From the cell containing the given text, extract its center point as (x, y) coordinate. 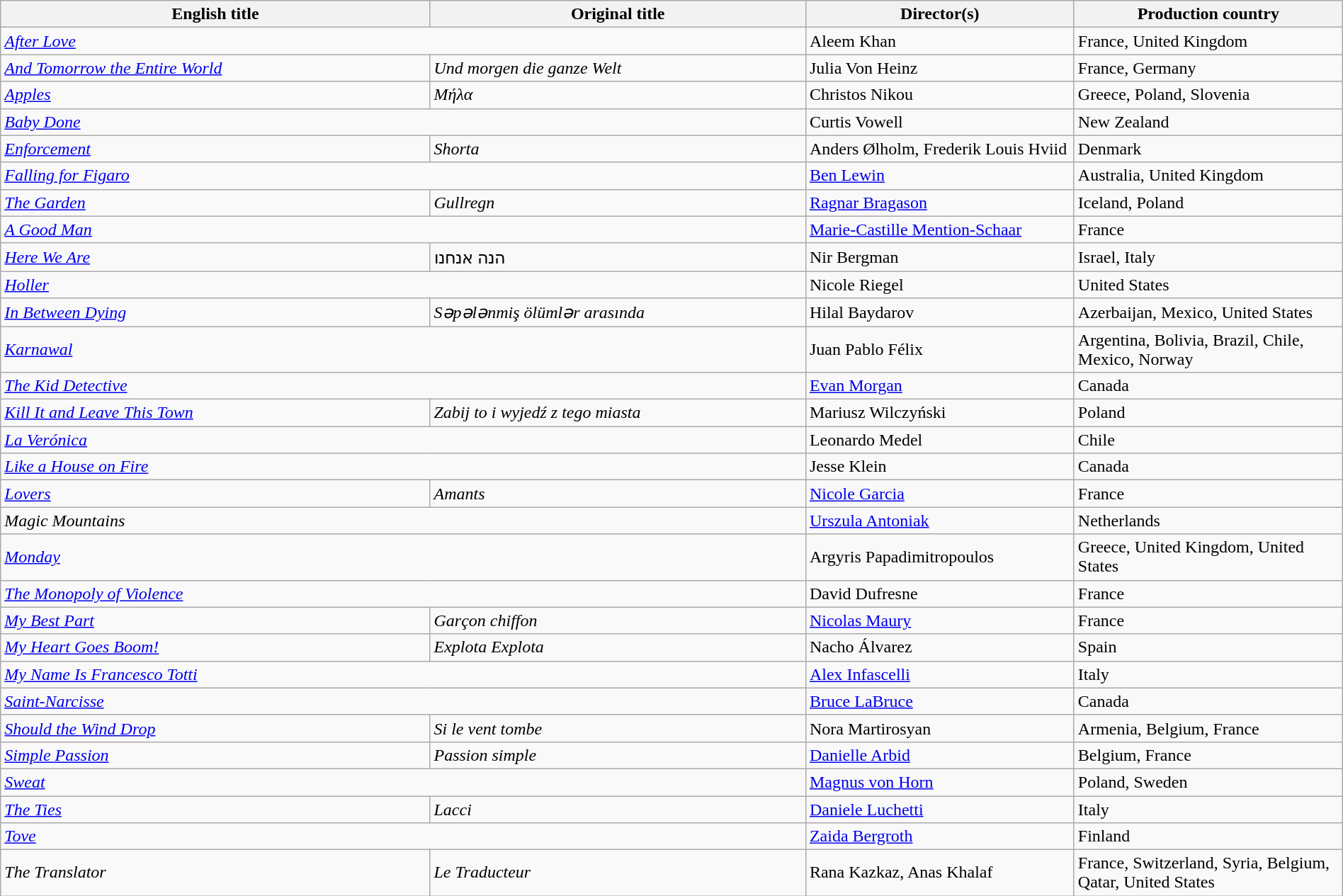
Passion simple (618, 755)
David Dufresne (939, 594)
Zaida Bergroth (939, 837)
Alex Infascelli (939, 674)
Saint-Narcisse (404, 701)
Simple Passion (215, 755)
Daniele Luchetti (939, 810)
Belgium, France (1208, 755)
Zabij to i wyjedź z tego miasta (618, 413)
Like a House on Fire (404, 467)
Rana Kazkaz, Anas Khalaf (939, 873)
Holler (404, 285)
Should the Wind Drop (215, 728)
Armenia, Belgium, France (1208, 728)
Jesse Klein (939, 467)
Hilal Baydarov (939, 312)
Denmark (1208, 149)
Falling for Figaro (404, 176)
Tove (404, 837)
Garçon chiffon (618, 620)
Netherlands (1208, 521)
Nora Martirosyan (939, 728)
Nicolas Maury (939, 620)
Le Traducteur (618, 873)
Und morgen die ganze Welt (618, 68)
Urszula Antoniak (939, 521)
Here We Are (215, 257)
In Between Dying (215, 312)
Julia Von Heinz (939, 68)
My Best Part (215, 620)
The Ties (215, 810)
Production country (1208, 14)
Poland (1208, 413)
Sweat (404, 782)
Μήλα (618, 95)
Juan Pablo Félix (939, 348)
United States (1208, 285)
Nicole Garcia (939, 494)
Enforcement (215, 149)
Christos Nikou (939, 95)
Aleem Khan (939, 41)
Nicole Riegel (939, 285)
Argyris Papadimitropoulos (939, 557)
France, United Kingdom (1208, 41)
Shorta (618, 149)
Apples (215, 95)
The Translator (215, 873)
Gullregn (618, 203)
Monday (404, 557)
The Garden (215, 203)
The Kid Detective (404, 386)
הנה אנחנו (618, 257)
Bruce LaBruce (939, 701)
Baby Done (404, 122)
Ragnar Bragason (939, 203)
Argentina, Bolivia, Brazil, Chile, Mexico, Norway (1208, 348)
The Monopoly of Violence (404, 594)
English title (215, 14)
Ben Lewin (939, 176)
Azerbaijan, Mexico, United States (1208, 312)
New Zealand (1208, 122)
My Heart Goes Boom! (215, 647)
Danielle Arbid (939, 755)
Lovers (215, 494)
Greece, United Kingdom, United States (1208, 557)
Greece, Poland, Slovenia (1208, 95)
My Name Is Francesco Totti (404, 674)
Kill It and Leave This Town (215, 413)
Səpələnmiş ölümlər arasında (618, 312)
Mariusz Wilczyński (939, 413)
Finland (1208, 837)
Israel, Italy (1208, 257)
France, Switzerland, Syria, Belgium, Qatar, United States (1208, 873)
Poland, Sweden (1208, 782)
Evan Morgan (939, 386)
After Love (404, 41)
Si le vent tombe (618, 728)
Magic Mountains (404, 521)
And Tomorrow the Entire World (215, 68)
Leonardo Medel (939, 440)
Marie-Castille Mention-Schaar (939, 229)
Curtis Vowell (939, 122)
Amants (618, 494)
Karnawal (404, 348)
Chile (1208, 440)
Nir Bergman (939, 257)
Original title (618, 14)
France, Germany (1208, 68)
A Good Man (404, 229)
Explota Explota (618, 647)
Lacci (618, 810)
Magnus von Horn (939, 782)
Iceland, Poland (1208, 203)
Anders Ølholm, Frederik Louis Hviid (939, 149)
Australia, United Kingdom (1208, 176)
Director(s) (939, 14)
Spain (1208, 647)
Nacho Álvarez (939, 647)
La Verónica (404, 440)
